From the cell containing the given text, extract its center point as (X, Y) coordinate. 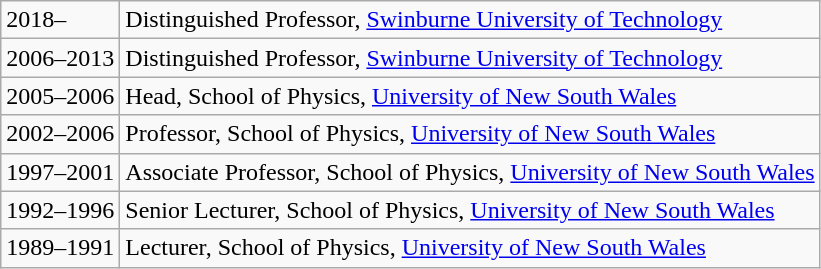
2006–2013 (60, 58)
2002–2006 (60, 134)
2005–2006 (60, 96)
Head, School of Physics, University of New South Wales (470, 96)
Senior Lecturer, School of Physics, University of New South Wales (470, 210)
Professor, School of Physics, University of New South Wales (470, 134)
Lecturer, School of Physics, University of New South Wales (470, 248)
2018– (60, 20)
1992–1996 (60, 210)
1997–2001 (60, 172)
1989–1991 (60, 248)
Associate Professor, School of Physics, University of New South Wales (470, 172)
